Return the [X, Y] coordinate for the center point of the cell that contains the specified text.  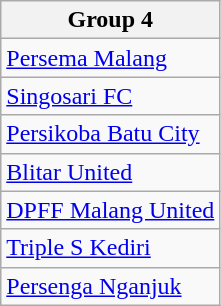
Triple S Kediri [110, 248]
Group 4 [110, 20]
Blitar United [110, 172]
Singosari FC [110, 96]
Persikoba Batu City [110, 134]
DPFF Malang United [110, 210]
Persema Malang [110, 58]
Persenga Nganjuk [110, 286]
